Locate the cell with the specified text and output its [X, Y] center coordinate. 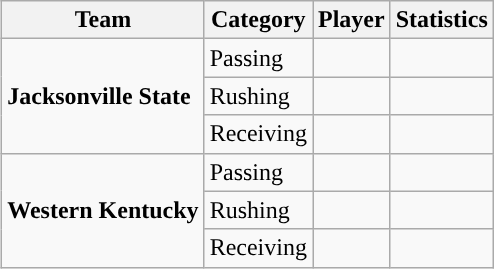
Western Kentucky [103, 210]
Category [258, 20]
Jacksonville State [103, 96]
Statistics [442, 20]
Player [351, 20]
Team [103, 20]
